Locate the cell with the specified text and output its [x, y] center coordinate. 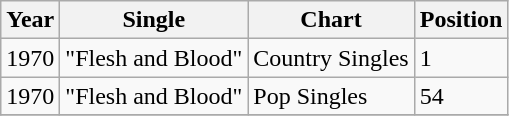
Pop Singles [331, 96]
Country Singles [331, 58]
Single [154, 20]
Year [30, 20]
1 [461, 58]
Chart [331, 20]
54 [461, 96]
Position [461, 20]
